Return [x, y] of the center of cell containing provided text 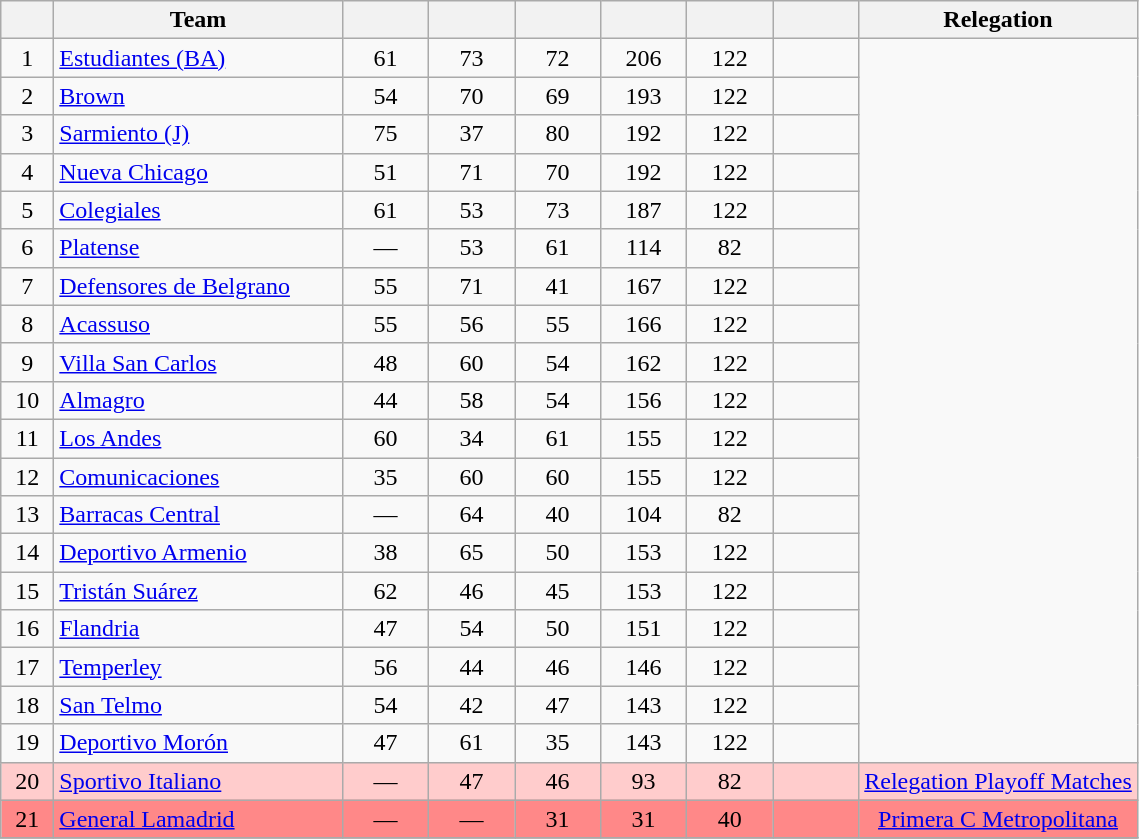
146 [644, 667]
Platense [198, 248]
Colegiales [198, 210]
Deportivo Armenio [198, 553]
93 [644, 781]
166 [644, 324]
34 [471, 438]
11 [28, 438]
Team [198, 20]
Brown [198, 96]
167 [644, 286]
151 [644, 629]
193 [644, 96]
8 [28, 324]
Acassuso [198, 324]
Primera C Metropolitana [998, 819]
Flandria [198, 629]
16 [28, 629]
General Lamadrid [198, 819]
18 [28, 705]
187 [644, 210]
Deportivo Morón [198, 743]
Villa San Carlos [198, 362]
80 [557, 134]
51 [385, 172]
104 [644, 515]
37 [471, 134]
San Telmo [198, 705]
2 [28, 96]
62 [385, 591]
20 [28, 781]
6 [28, 248]
45 [557, 591]
206 [644, 58]
Barracas Central [198, 515]
Los Andes [198, 438]
19 [28, 743]
41 [557, 286]
Temperley [198, 667]
58 [471, 400]
Sportivo Italiano [198, 781]
Estudiantes (BA) [198, 58]
Relegation Playoff Matches [998, 781]
Almagro [198, 400]
14 [28, 553]
12 [28, 477]
Sarmiento (J) [198, 134]
21 [28, 819]
4 [28, 172]
156 [644, 400]
114 [644, 248]
69 [557, 96]
Comunicaciones [198, 477]
Nueva Chicago [198, 172]
64 [471, 515]
42 [471, 705]
Relegation [998, 20]
10 [28, 400]
17 [28, 667]
Tristán Suárez [198, 591]
Defensores de Belgrano [198, 286]
162 [644, 362]
65 [471, 553]
15 [28, 591]
1 [28, 58]
3 [28, 134]
75 [385, 134]
9 [28, 362]
72 [557, 58]
7 [28, 286]
13 [28, 515]
5 [28, 210]
38 [385, 553]
48 [385, 362]
